Provide the (X, Y) coordinate of the cell's center where the given text is located.  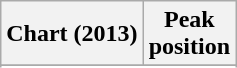
Peakposition (189, 34)
Chart (2013) (72, 34)
